From the cell containing the given text, extract its center point as [X, Y] coordinate. 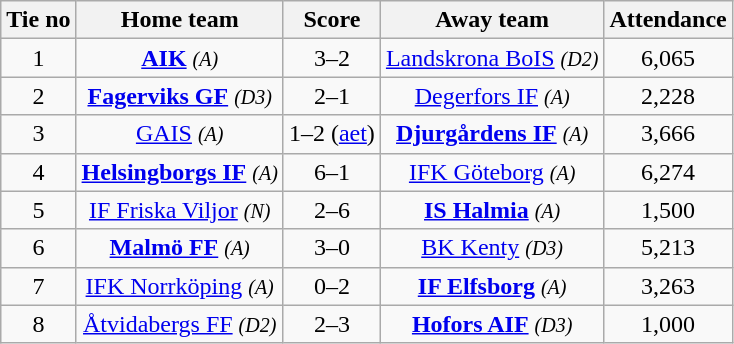
Score [332, 20]
2,228 [668, 96]
BK Kenty (D3) [492, 248]
AIK (A) [180, 58]
IF Elfsborg (A) [492, 286]
6–1 [332, 172]
3–2 [332, 58]
Djurgårdens IF (A) [492, 134]
3 [38, 134]
5 [38, 210]
IS Halmia (A) [492, 210]
2–1 [332, 96]
1–2 (aet) [332, 134]
IFK Göteborg (A) [492, 172]
0–2 [332, 286]
5,213 [668, 248]
Away team [492, 20]
Home team [180, 20]
GAIS (A) [180, 134]
1 [38, 58]
Malmö FF (A) [180, 248]
7 [38, 286]
2–6 [332, 210]
IFK Norrköping (A) [180, 286]
3–0 [332, 248]
6 [38, 248]
Attendance [668, 20]
2 [38, 96]
1,500 [668, 210]
Fagerviks GF (D3) [180, 96]
1,000 [668, 324]
IF Friska Viljor (N) [180, 210]
Helsingborgs IF (A) [180, 172]
6,065 [668, 58]
3,666 [668, 134]
8 [38, 324]
Landskrona BoIS (D2) [492, 58]
Åtvidabergs FF (D2) [180, 324]
4 [38, 172]
3,263 [668, 286]
Degerfors IF (A) [492, 96]
Tie no [38, 20]
Hofors AIF (D3) [492, 324]
2–3 [332, 324]
6,274 [668, 172]
